Search for the cell housing the specified text and yield its (x, y) center coordinate. 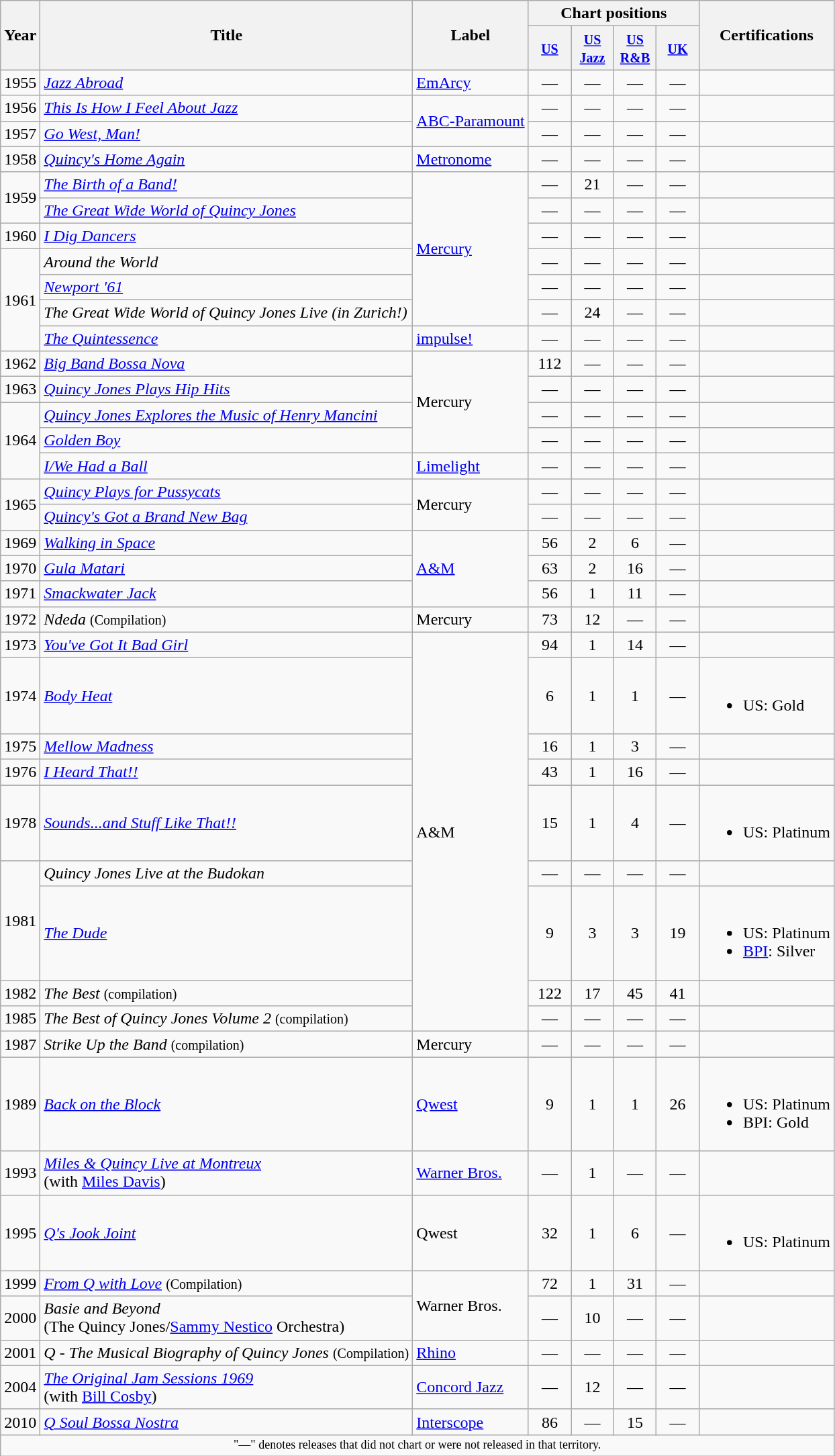
Body Heat (227, 696)
Quincy Jones Live at the Budokan (227, 874)
1971 (20, 594)
Gula Matari (227, 568)
Go West, Man! (227, 134)
31 (635, 1283)
4 (635, 822)
1965 (20, 504)
The Birth of a Band! (227, 185)
Chart positions (613, 13)
The Best (compilation) (227, 993)
1985 (20, 1019)
US: Gold (767, 696)
The Great Wide World of Quincy Jones (227, 210)
63 (550, 568)
Limelight (471, 466)
94 (550, 645)
122 (550, 993)
Label (471, 35)
1963 (20, 390)
Strike Up the Band (compilation) (227, 1044)
Smackwater Jack (227, 594)
1995 (20, 1233)
1961 (20, 300)
Basie and Beyond (The Quincy Jones/Sammy Nestico Orchestra) (227, 1318)
1975 (20, 746)
1974 (20, 696)
Concord Jazz (471, 1387)
1973 (20, 645)
1989 (20, 1104)
24 (593, 312)
The Great Wide World of Quincy Jones Live (in Zurich!) (227, 312)
2004 (20, 1387)
2010 (20, 1422)
45 (635, 993)
112 (550, 364)
Q Soul Bossa Nostra (227, 1422)
1987 (20, 1044)
17 (593, 993)
Mellow Madness (227, 746)
Interscope (471, 1422)
1962 (20, 364)
I/We Had a Ball (227, 466)
41 (678, 993)
2000 (20, 1318)
US R&B (635, 48)
1969 (20, 543)
You've Got It Bad Girl (227, 645)
1976 (20, 772)
"—" denotes releases that did not chart or were not released in that territory. (417, 1445)
Quincy Plays for Pussycats (227, 492)
Quincy's Home Again (227, 159)
Jazz Abroad (227, 83)
10 (593, 1318)
21 (593, 185)
1955 (20, 83)
26 (678, 1104)
Walking in Space (227, 543)
86 (550, 1422)
From Q with Love (Compilation) (227, 1283)
Q's Jook Joint (227, 1233)
1999 (20, 1283)
Rhino (471, 1353)
19 (678, 934)
The Original Jam Sessions 1969 (with Bill Cosby) (227, 1387)
72 (550, 1283)
14 (635, 645)
1981 (20, 921)
ABC-Paramount (471, 121)
43 (550, 772)
US: PlatinumBPI: Silver (767, 934)
Q - The Musical Biography of Quincy Jones (Compilation) (227, 1353)
1958 (20, 159)
11 (635, 594)
US: PlatinumBPI: Gold (767, 1104)
2001 (20, 1353)
US Jazz (593, 48)
Ndeda (Compilation) (227, 619)
1993 (20, 1173)
Quincy Jones Explores the Music of Henry Mancini (227, 415)
Miles & Quincy Live at Montreux (with Miles Davis) (227, 1173)
I Heard That!! (227, 772)
73 (550, 619)
Metronome (471, 159)
1960 (20, 236)
1972 (20, 619)
impulse! (471, 338)
1964 (20, 441)
Around the World (227, 261)
I Dig Dancers (227, 236)
The Quintessence (227, 338)
1982 (20, 993)
Sounds...and Stuff Like That!! (227, 822)
Title (227, 35)
The Dude (227, 934)
1978 (20, 822)
Big Band Bossa Nova (227, 364)
Quincy's Got a Brand New Bag (227, 517)
Quincy Jones Plays Hip Hits (227, 390)
The Best of Quincy Jones Volume 2 (compilation) (227, 1019)
32 (550, 1233)
UK (678, 48)
1970 (20, 568)
1959 (20, 197)
Golden Boy (227, 441)
Certifications (767, 35)
1957 (20, 134)
US (550, 48)
Year (20, 35)
EmArcy (471, 83)
This Is How I Feel About Jazz (227, 108)
Back on the Block (227, 1104)
1956 (20, 108)
Newport '61 (227, 287)
